Identify which cell holds the provided text, then report its (x, y) central coordinate. 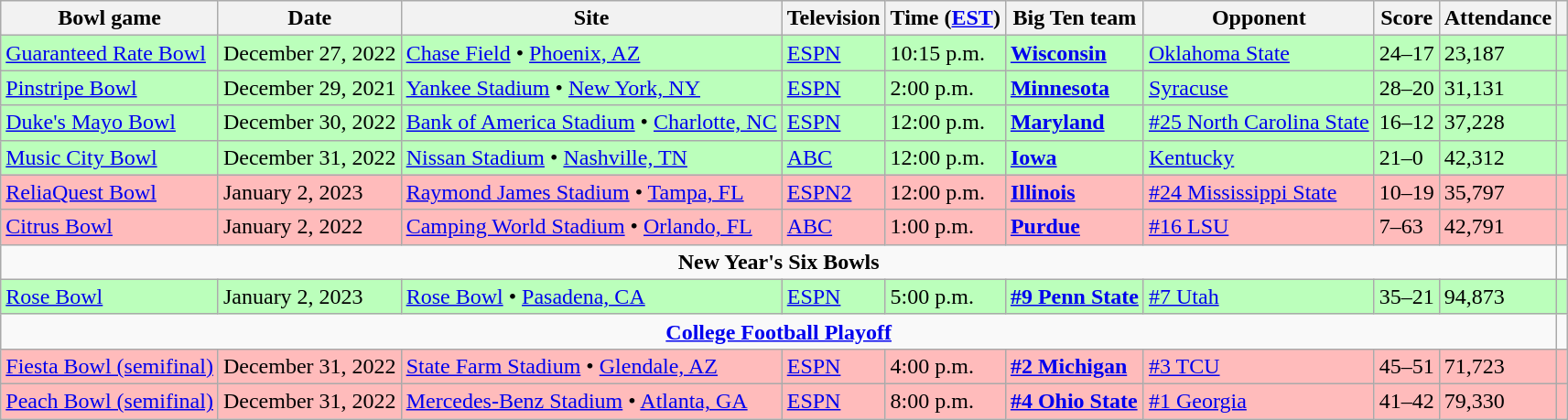
1:00 p.m. (945, 227)
Pinstripe Bowl (110, 88)
Minnesota (1075, 88)
31,131 (1498, 88)
Purdue (1075, 227)
24–17 (1406, 53)
#16 LSU (1259, 227)
71,723 (1498, 366)
4:00 p.m. (945, 366)
#3 TCU (1259, 366)
37,228 (1498, 123)
Rose Bowl • Pasadena, CA (591, 296)
Guaranteed Rate Bowl (110, 53)
28–20 (1406, 88)
December 29, 2021 (309, 88)
16–12 (1406, 123)
#24 Mississippi State (1259, 192)
45–51 (1406, 366)
Iowa (1075, 157)
94,873 (1498, 296)
Attendance (1498, 18)
Time (EST) (945, 18)
December 30, 2022 (309, 123)
#4 Ohio State (1075, 401)
#25 North Carolina State (1259, 123)
Opponent (1259, 18)
Raymond James Stadium • Tampa, FL (591, 192)
Camping World Stadium • Orlando, FL (591, 227)
#1 Georgia (1259, 401)
79,330 (1498, 401)
41–42 (1406, 401)
Citrus Bowl (110, 227)
College Football Playoff (779, 331)
Oklahoma State (1259, 53)
42,791 (1498, 227)
Date (309, 18)
Chase Field • Phoenix, AZ (591, 53)
Syracuse (1259, 88)
35–21 (1406, 296)
10:15 p.m. (945, 53)
State Farm Stadium • Glendale, AZ (591, 366)
ReliaQuest Bowl (110, 192)
21–0 (1406, 157)
Wisconsin (1075, 53)
Illinois (1075, 192)
Score (1406, 18)
10–19 (1406, 192)
Yankee Stadium • New York, NY (591, 88)
5:00 p.m. (945, 296)
January 2, 2022 (309, 227)
2:00 p.m. (945, 88)
Television (833, 18)
Maryland (1075, 123)
7–63 (1406, 227)
Nissan Stadium • Nashville, TN (591, 157)
Big Ten team (1075, 18)
New Year's Six Bowls (779, 262)
Duke's Mayo Bowl (110, 123)
35,797 (1498, 192)
Kentucky (1259, 157)
ESPN2 (833, 192)
23,187 (1498, 53)
Fiesta Bowl (semifinal) (110, 366)
Mercedes-Benz Stadium • Atlanta, GA (591, 401)
Site (591, 18)
42,312 (1498, 157)
Bank of America Stadium • Charlotte, NC (591, 123)
Rose Bowl (110, 296)
#2 Michigan (1075, 366)
Bowl game (110, 18)
#9 Penn State (1075, 296)
December 27, 2022 (309, 53)
8:00 p.m. (945, 401)
#7 Utah (1259, 296)
Peach Bowl (semifinal) (110, 401)
Music City Bowl (110, 157)
